Provide the (x, y) coordinate of the cell's center where the given text is located.  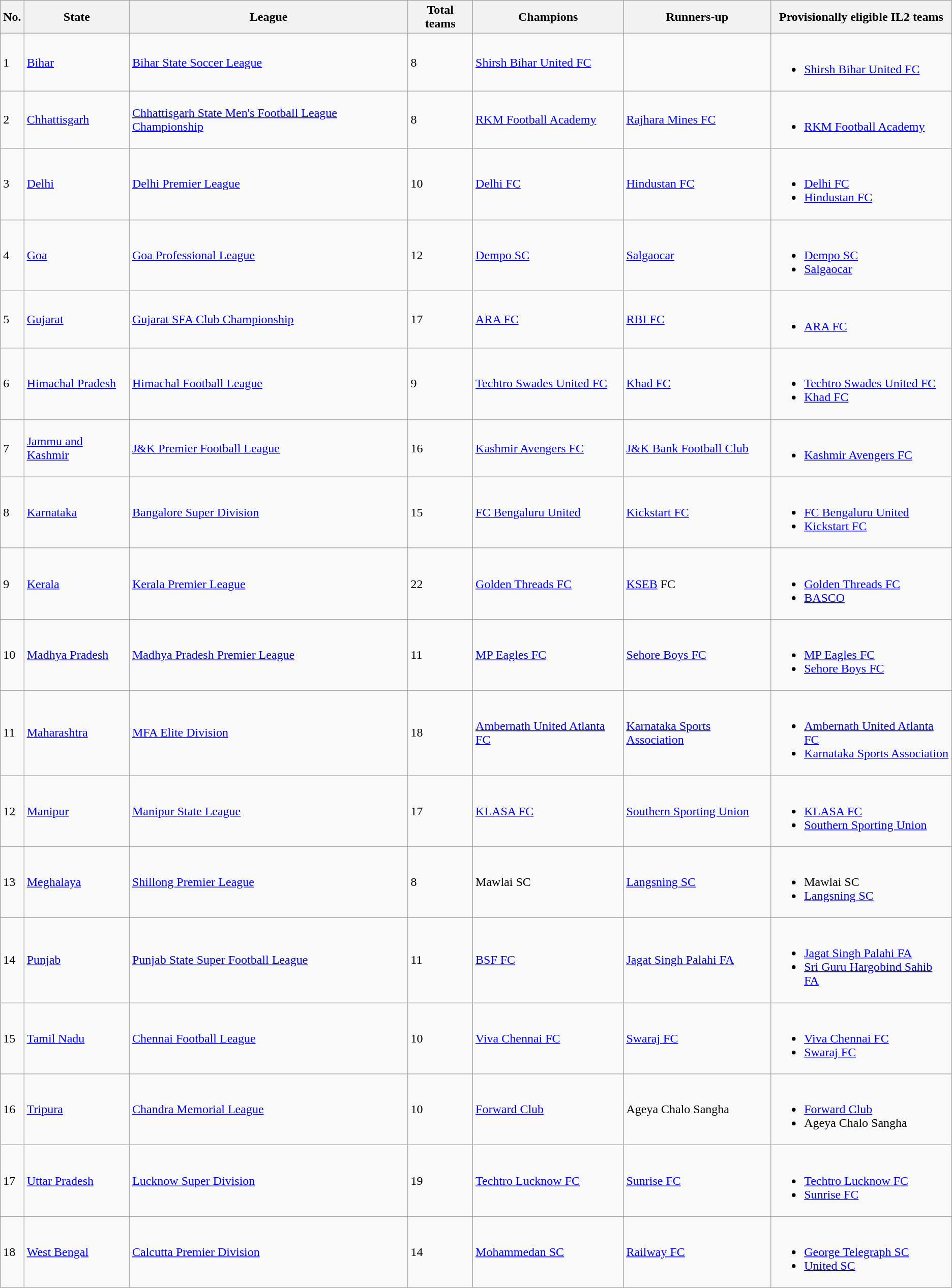
Swaraj FC (697, 1038)
Himachal Football League (269, 384)
Sunrise FC (697, 1181)
Forward Club (548, 1110)
Khad FC (697, 384)
Forward ClubAgeya Chalo Sangha (861, 1110)
7 (12, 448)
Bangalore Super Division (269, 512)
George Telegraph SCUnited SC (861, 1252)
KSEB FC (697, 584)
Chennai Football League (269, 1038)
Dempo SCSalgaocar (861, 255)
BSF FC (548, 961)
KLASA FC (548, 811)
3 (12, 184)
Golden Threads FC (548, 584)
1 (12, 62)
Uttar Pradesh (76, 1181)
Madhya Pradesh (76, 655)
Lucknow Super Division (269, 1181)
Punjab State Super Football League (269, 961)
Maharashtra (76, 733)
Tripura (76, 1110)
West Bengal (76, 1252)
Salgaocar (697, 255)
6 (12, 384)
No. (12, 17)
19 (440, 1181)
22 (440, 584)
Ambernath United Atlanta FCKarnataka Sports Association (861, 733)
MFA Elite Division (269, 733)
Sehore Boys FC (697, 655)
Tamil Nadu (76, 1038)
Himachal Pradesh (76, 384)
4 (12, 255)
Kerala Premier League (269, 584)
Bihar (76, 62)
Delhi (76, 184)
Provisionally eligible IL2 teams (861, 17)
Techtro Swades United FC (548, 384)
Manipur (76, 811)
MP Eagles FC (548, 655)
Kerala (76, 584)
Punjab (76, 961)
KLASA FCSouthern Sporting Union (861, 811)
Delhi Premier League (269, 184)
Karnataka (76, 512)
Mohammedan SC (548, 1252)
Karnataka Sports Association (697, 733)
Jagat Singh Palahi FA (697, 961)
Chhattisgarh State Men's Football League Championship (269, 120)
Delhi FC (548, 184)
Southern Sporting Union (697, 811)
Goa Professional League (269, 255)
Chandra Memorial League (269, 1110)
Goa (76, 255)
Ageya Chalo Sangha (697, 1110)
Delhi FCHindustan FC (861, 184)
Kickstart FC (697, 512)
J&K Premier Football League (269, 448)
Dempo SC (548, 255)
Railway FC (697, 1252)
State (76, 17)
Golden Threads FCBASCO (861, 584)
Chhattisgarh (76, 120)
Mawlai SCLangsning SC (861, 882)
Langsning SC (697, 882)
Shillong Premier League (269, 882)
Techtro Lucknow FC (548, 1181)
FC Bengaluru United (548, 512)
League (269, 17)
Manipur State League (269, 811)
Ambernath United Atlanta FC (548, 733)
Viva Chennai FCSwaraj FC (861, 1038)
Rajhara Mines FC (697, 120)
Gujarat SFA Club Championship (269, 319)
Meghalaya (76, 882)
Madhya Pradesh Premier League (269, 655)
Techtro Swades United FCKhad FC (861, 384)
Total teams (440, 17)
J&K Bank Football Club (697, 448)
5 (12, 319)
Bihar State Soccer League (269, 62)
Hindustan FC (697, 184)
Viva Chennai FC (548, 1038)
MP Eagles FCSehore Boys FC (861, 655)
2 (12, 120)
Runners-up (697, 17)
Techtro Lucknow FCSunrise FC (861, 1181)
Champions (548, 17)
Calcutta Premier Division (269, 1252)
Mawlai SC (548, 882)
FC Bengaluru UnitedKickstart FC (861, 512)
Jammu and Kashmir (76, 448)
Gujarat (76, 319)
13 (12, 882)
RBI FC (697, 319)
Jagat Singh Palahi FASri Guru Hargobind Sahib FA (861, 961)
